Scan for the cell matching the given text and deliver its [X, Y] coordinate at center. 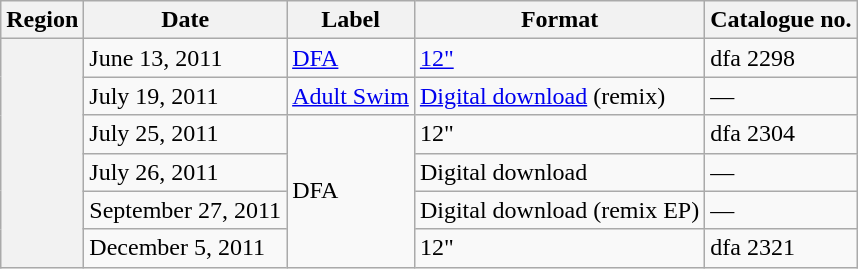
Region [42, 20]
dfa 2298 [781, 58]
Label [351, 20]
Digital download [559, 172]
Format [559, 20]
Date [186, 20]
September 27, 2011 [186, 210]
Digital download (remix EP) [559, 210]
July 19, 2011 [186, 96]
December 5, 2011 [186, 248]
dfa 2304 [781, 134]
July 26, 2011 [186, 172]
June 13, 2011 [186, 58]
July 25, 2011 [186, 134]
Digital download (remix) [559, 96]
Adult Swim [351, 96]
Catalogue no. [781, 20]
dfa 2321 [781, 248]
